Provide the (X, Y) coordinate of the cell's center where the given text is located.  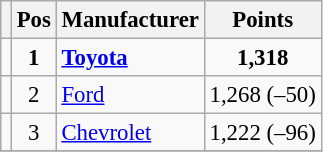
1,222 (–96) (262, 133)
Pos (34, 20)
Toyota (130, 58)
1 (34, 58)
1,318 (262, 58)
2 (34, 95)
Points (262, 20)
Chevrolet (130, 133)
Manufacturer (130, 20)
1,268 (–50) (262, 95)
3 (34, 133)
Ford (130, 95)
